Capture the cell that displays the provided text and extract its [x, y] central coordinate. 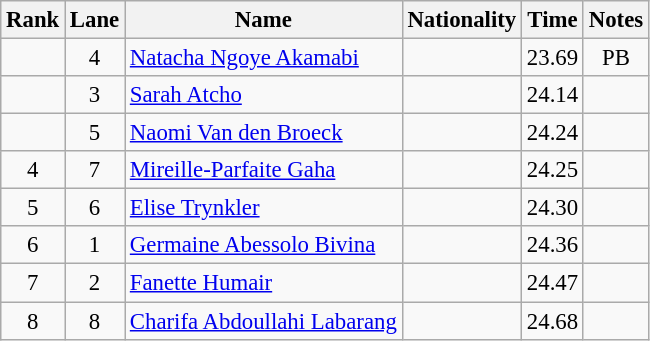
Notes [616, 20]
24.36 [553, 245]
Sarah Atcho [264, 95]
Nationality [462, 20]
24.47 [553, 283]
24.14 [553, 95]
Fanette Humair [264, 283]
23.69 [553, 58]
2 [95, 283]
3 [95, 95]
Elise Trynkler [264, 208]
PB [616, 58]
24.68 [553, 321]
Natacha Ngoye Akamabi [264, 58]
Lane [95, 20]
Rank [33, 20]
Naomi Van den Broeck [264, 133]
Name [264, 20]
Germaine Abessolo Bivina [264, 245]
24.25 [553, 170]
24.24 [553, 133]
24.30 [553, 208]
Time [553, 20]
1 [95, 245]
Charifa Abdoullahi Labarang [264, 321]
Mireille-Parfaite Gaha [264, 170]
